Pinpoint the cell where the given text exists, returning its [x, y] midpoint coordinate. 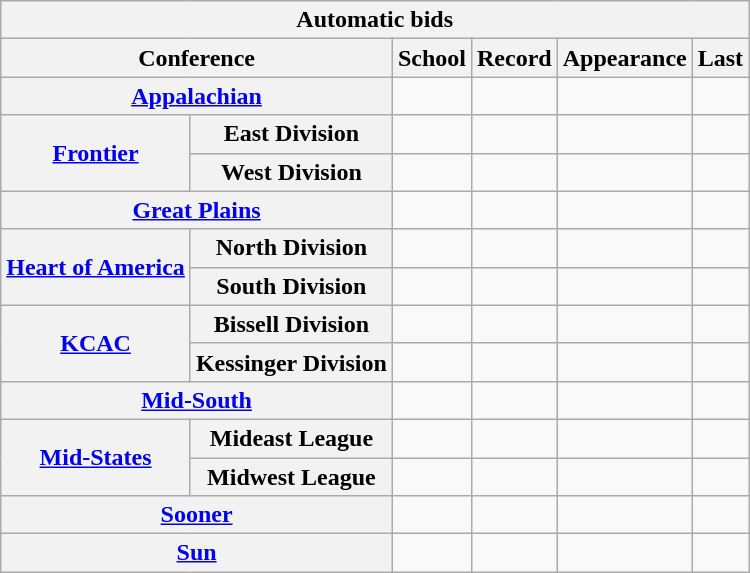
Sooner [197, 515]
Midwest League [291, 477]
Bissell Division [291, 324]
Kessinger Division [291, 362]
South Division [291, 286]
Mid-South [197, 400]
Appalachian [197, 96]
Heart of America [96, 267]
Mideast League [291, 438]
Great Plains [197, 210]
West Division [291, 172]
East Division [291, 134]
Last [720, 58]
School [432, 58]
Appearance [624, 58]
Frontier [96, 153]
North Division [291, 248]
Mid-States [96, 457]
Automatic bids [375, 20]
Sun [197, 553]
KCAC [96, 343]
Conference [197, 58]
Record [514, 58]
